Search for the cell housing the specified text and yield its [x, y] center coordinate. 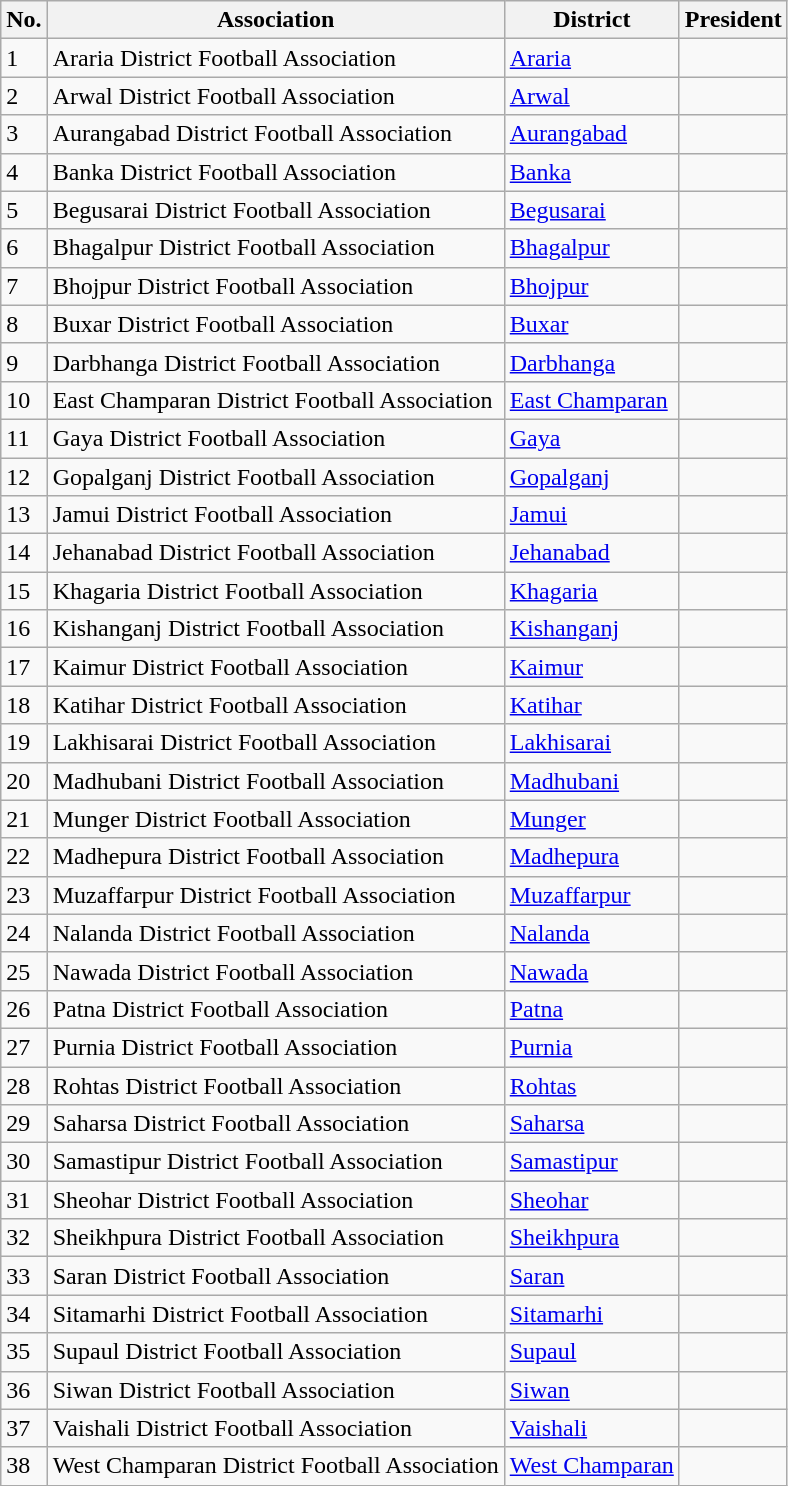
Sitamarhi [592, 1314]
Sheikhpura [592, 1238]
District [592, 20]
Begusarai District Football Association [276, 210]
12 [24, 477]
Sheohar District Football Association [276, 1200]
Arwal District Football Association [276, 96]
Lakhisarai District Football Association [276, 743]
22 [24, 857]
Katihar [592, 705]
Madhubani [592, 781]
Buxar [592, 324]
Kaimur [592, 667]
Buxar District Football Association [276, 324]
Nawada District Football Association [276, 971]
Gopalganj [592, 477]
6 [24, 248]
Arwal [592, 96]
Saharsa [592, 1124]
Nalanda District Football Association [276, 933]
28 [24, 1085]
2 [24, 96]
Katihar District Football Association [276, 705]
24 [24, 933]
West Champaran District Football Association [276, 1466]
Kishanganj District Football Association [276, 629]
Gaya District Football Association [276, 438]
Samastipur District Football Association [276, 1162]
Sheikhpura District Football Association [276, 1238]
Vaishali [592, 1428]
Muzaffarpur [592, 895]
Munger District Football Association [276, 819]
30 [24, 1162]
Muzaffarpur District Football Association [276, 895]
West Champaran [592, 1466]
Saharsa District Football Association [276, 1124]
26 [24, 1009]
Sitamarhi District Football Association [276, 1314]
31 [24, 1200]
Bhagalpur District Football Association [276, 248]
Samastipur [592, 1162]
Lakhisarai [592, 743]
17 [24, 667]
8 [24, 324]
Banka [592, 172]
Patna [592, 1009]
Madhepura District Football Association [276, 857]
Sheohar [592, 1200]
16 [24, 629]
Darbhanga District Football Association [276, 362]
Nalanda [592, 933]
1 [24, 58]
9 [24, 362]
Araria [592, 58]
5 [24, 210]
Gopalganj District Football Association [276, 477]
Rohtas [592, 1085]
Araria District Football Association [276, 58]
11 [24, 438]
Bhojpur [592, 286]
Gaya [592, 438]
Khagaria District Football Association [276, 591]
Bhagalpur [592, 248]
20 [24, 781]
No. [24, 20]
Purnia District Football Association [276, 1047]
Rohtas District Football Association [276, 1085]
21 [24, 819]
13 [24, 515]
Khagaria [592, 591]
36 [24, 1390]
Madhepura [592, 857]
27 [24, 1047]
19 [24, 743]
Kishanganj [592, 629]
Association [276, 20]
37 [24, 1428]
10 [24, 400]
Jehanabad [592, 553]
Begusarai [592, 210]
Aurangabad [592, 134]
Munger [592, 819]
Saran District Football Association [276, 1276]
Supaul District Football Association [276, 1352]
3 [24, 134]
Bhojpur District Football Association [276, 286]
Jamui [592, 515]
Jamui District Football Association [276, 515]
East Champaran [592, 400]
Patna District Football Association [276, 1009]
Vaishali District Football Association [276, 1428]
Supaul [592, 1352]
38 [24, 1466]
35 [24, 1352]
Saran [592, 1276]
Kaimur District Football Association [276, 667]
7 [24, 286]
Siwan District Football Association [276, 1390]
Darbhanga [592, 362]
32 [24, 1238]
President [733, 20]
Banka District Football Association [276, 172]
18 [24, 705]
23 [24, 895]
15 [24, 591]
14 [24, 553]
29 [24, 1124]
Siwan [592, 1390]
Purnia [592, 1047]
Jehanabad District Football Association [276, 553]
34 [24, 1314]
4 [24, 172]
Aurangabad District Football Association [276, 134]
Madhubani District Football Association [276, 781]
East Champaran District Football Association [276, 400]
33 [24, 1276]
Nawada [592, 971]
25 [24, 971]
